Output the [x, y] coordinate of the center of the cell containing the given text.  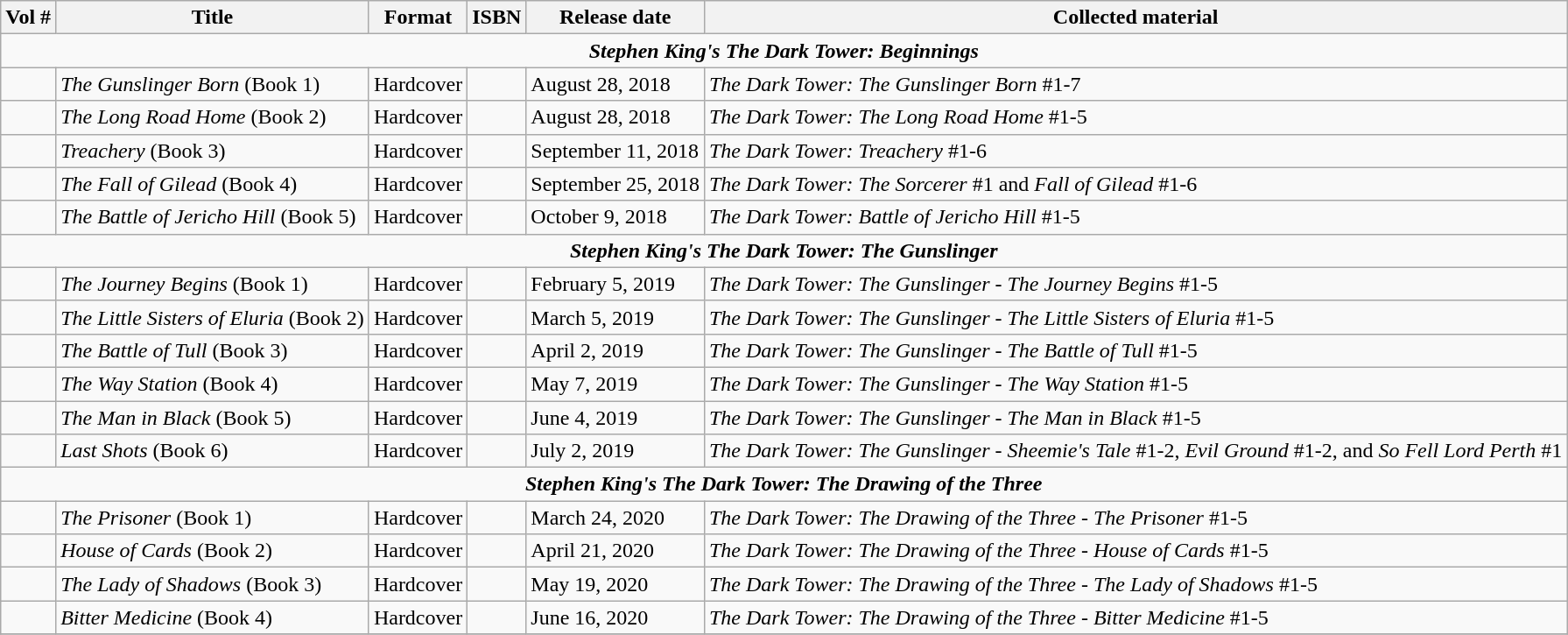
The Dark Tower: The Gunslinger - The Man in Black #1-5 [1135, 418]
May 7, 2019 [615, 384]
The Gunslinger Born (Book 1) [213, 84]
May 19, 2020 [615, 584]
Format [418, 18]
Last Shots (Book 6) [213, 451]
The Dark Tower: The Gunslinger - The Way Station #1-5 [1135, 384]
The Little Sisters of Eluria (Book 2) [213, 317]
The Dark Tower: The Drawing of the Three - The Prisoner #1-5 [1135, 518]
Bitter Medicine (Book 4) [213, 617]
The Dark Tower: The Long Road Home #1-5 [1135, 117]
House of Cards (Book 2) [213, 551]
The Dark Tower: The Gunslinger - Sheemie's Tale #1-2, Evil Ground #1-2, and So Fell Lord Perth #1 [1135, 451]
October 9, 2018 [615, 217]
Vol # [28, 18]
Stephen King's The Dark Tower: The Gunslinger [784, 250]
The Dark Tower: The Drawing of the Three - Bitter Medicine #1-5 [1135, 617]
Stephen King's The Dark Tower: Beginnings [784, 51]
The Dark Tower: The Gunslinger Born #1-7 [1135, 84]
The Prisoner (Book 1) [213, 518]
The Fall of Gilead (Book 4) [213, 184]
September 25, 2018 [615, 184]
Collected material [1135, 18]
July 2, 2019 [615, 451]
ISBN [497, 18]
The Dark Tower: The Drawing of the Three - House of Cards #1-5 [1135, 551]
The Dark Tower: The Gunslinger - The Journey Begins #1-5 [1135, 284]
June 4, 2019 [615, 418]
April 2, 2019 [615, 350]
The Dark Tower: The Gunslinger - The Battle of Tull #1-5 [1135, 350]
The Man in Black (Book 5) [213, 418]
Treachery (Book 3) [213, 151]
Stephen King's The Dark Tower: The Drawing of the Three [784, 484]
June 16, 2020 [615, 617]
Title [213, 18]
The Dark Tower: Battle of Jericho Hill #1-5 [1135, 217]
The Battle of Jericho Hill (Book 5) [213, 217]
The Dark Tower: The Sorcerer #1 and Fall of Gilead #1-6 [1135, 184]
February 5, 2019 [615, 284]
March 24, 2020 [615, 518]
The Battle of Tull (Book 3) [213, 350]
The Journey Begins (Book 1) [213, 284]
The Lady of Shadows (Book 3) [213, 584]
The Dark Tower: Treachery #1-6 [1135, 151]
The Way Station (Book 4) [213, 384]
September 11, 2018 [615, 151]
March 5, 2019 [615, 317]
The Dark Tower: The Drawing of the Three - The Lady of Shadows #1-5 [1135, 584]
April 21, 2020 [615, 551]
The Long Road Home (Book 2) [213, 117]
The Dark Tower: The Gunslinger - The Little Sisters of Eluria #1-5 [1135, 317]
Release date [615, 18]
